Scan for the cell matching the given text and deliver its [x, y] coordinate at center. 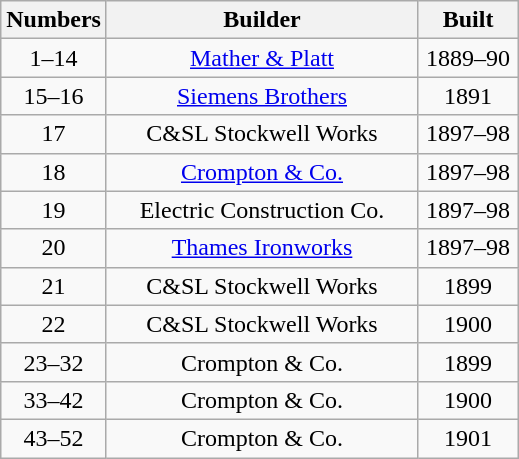
Built [468, 20]
1891 [468, 96]
20 [54, 248]
15–16 [54, 96]
Numbers [54, 20]
1901 [468, 438]
1889–90 [468, 58]
23–32 [54, 362]
Siemens Brothers [262, 96]
33–42 [54, 400]
Thames Ironworks [262, 248]
17 [54, 134]
21 [54, 286]
Mather & Platt [262, 58]
1–14 [54, 58]
18 [54, 172]
Builder [262, 20]
19 [54, 210]
Electric Construction Co. [262, 210]
22 [54, 324]
43–52 [54, 438]
